Detect which cell encompasses the target text, then output its (X, Y) center coordinate. 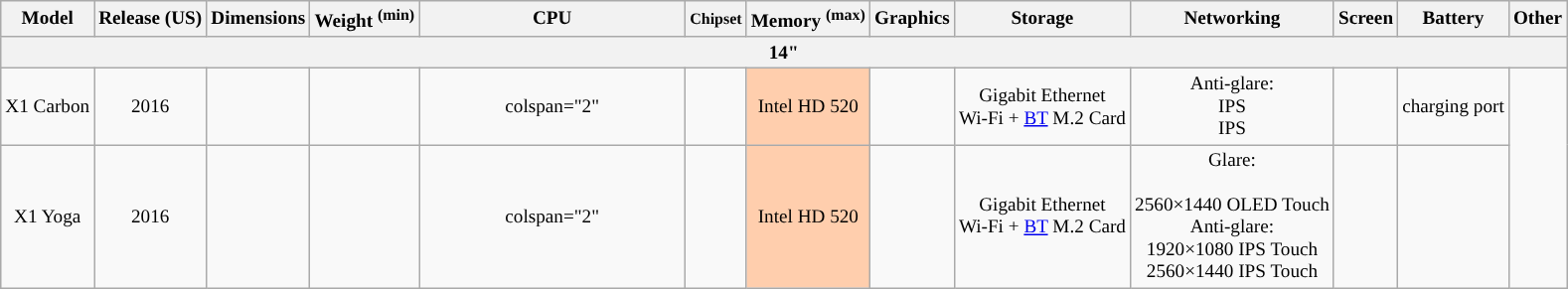
Memory (max) (808, 20)
Chipset (716, 20)
Screen (1365, 20)
Weight (min) (365, 20)
Networking (1232, 20)
charging port (1454, 107)
Anti-glare: IPS IPS (1232, 107)
Graphics (912, 20)
CPU (552, 20)
Glare: 2560×1440 OLED TouchAnti-glare: 1920×1080 IPS Touch 2560×1440 IPS Touch (1232, 216)
X1 Yoga (48, 216)
Battery (1454, 20)
Storage (1041, 20)
Release (US) (151, 20)
Other (1537, 20)
X1 Carbon (48, 107)
Model (48, 20)
14" (784, 53)
Dimensions (258, 20)
